Determine the [X, Y] coordinate at the center of the cell enclosing the given text.  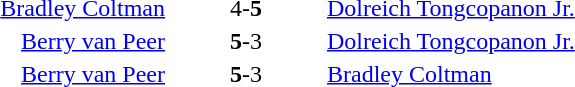
5-3 [246, 41]
